Capture the cell that displays the provided text and extract its (x, y) central coordinate. 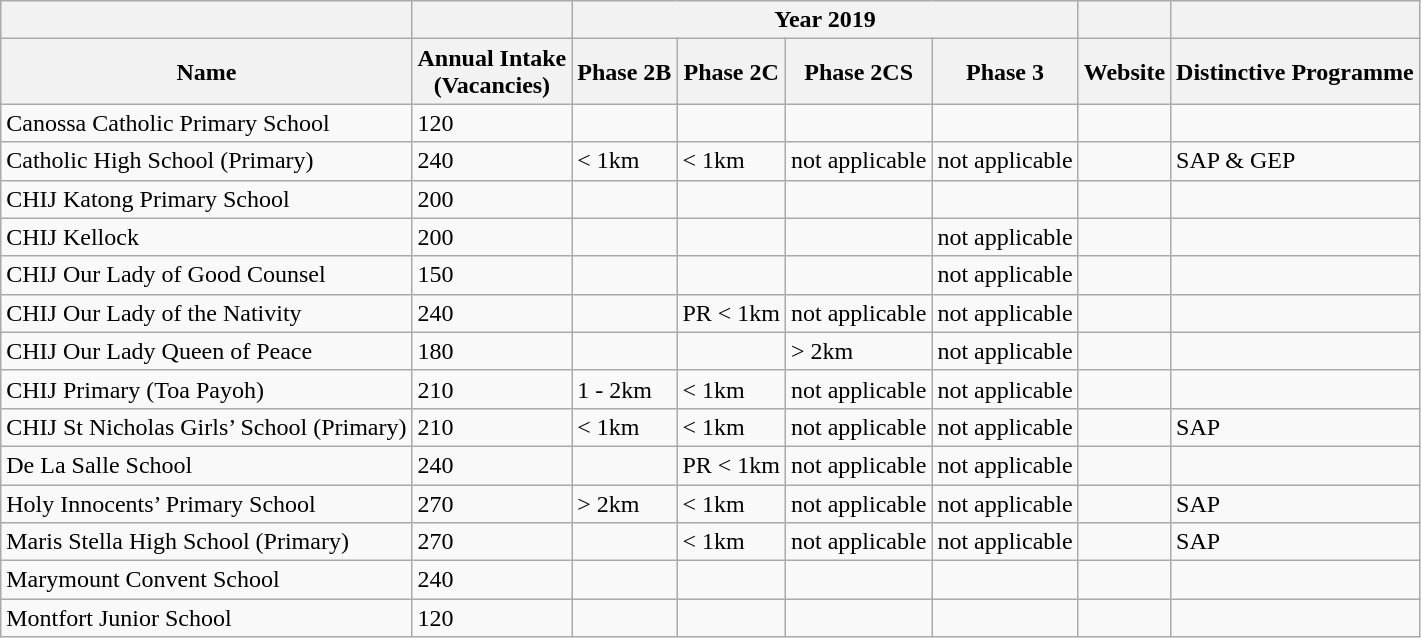
Marymount Convent School (206, 580)
150 (492, 275)
CHIJ Our Lady of the Nativity (206, 313)
Website (1124, 72)
Name (206, 72)
CHIJ Primary (Toa Payoh) (206, 389)
SAP & GEP (1296, 161)
Canossa Catholic Primary School (206, 123)
Montfort Junior School (206, 618)
180 (492, 351)
De La Salle School (206, 465)
Catholic High School (Primary) (206, 161)
Annual Intake(Vacancies) (492, 72)
Distinctive Programme (1296, 72)
1 - 2km (624, 389)
Phase 2CS (859, 72)
Phase 2B (624, 72)
Phase 2C (732, 72)
Year 2019 (825, 20)
Holy Innocents’ Primary School (206, 503)
CHIJ Our Lady Queen of Peace (206, 351)
CHIJ Kellock (206, 237)
Maris Stella High School (Primary) (206, 542)
Phase 3 (1005, 72)
CHIJ Our Lady of Good Counsel (206, 275)
CHIJ St Nicholas Girls’ School (Primary) (206, 427)
CHIJ Katong Primary School (206, 199)
